Extract the [X, Y] coordinate from the center of the cell holding the provided text.  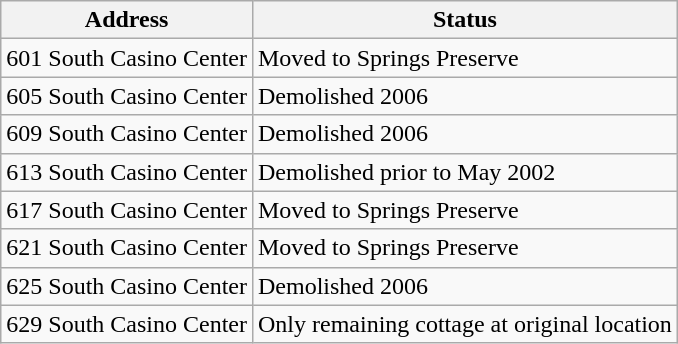
609 South Casino Center [127, 134]
Only remaining cottage at original location [464, 324]
625 South Casino Center [127, 286]
617 South Casino Center [127, 210]
629 South Casino Center [127, 324]
Status [464, 20]
613 South Casino Center [127, 172]
Demolished prior to May 2002 [464, 172]
Address [127, 20]
621 South Casino Center [127, 248]
605 South Casino Center [127, 96]
601 South Casino Center [127, 58]
